Search for the cell housing the specified text and yield its [x, y] center coordinate. 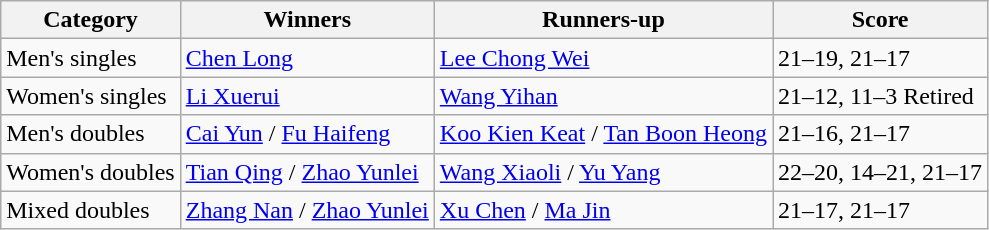
Men's singles [90, 58]
Women's singles [90, 96]
Chen Long [307, 58]
21–16, 21–17 [880, 134]
21–12, 11–3 Retired [880, 96]
Xu Chen / Ma Jin [603, 210]
Runners-up [603, 20]
Lee Chong Wei [603, 58]
Winners [307, 20]
22–20, 14–21, 21–17 [880, 172]
Koo Kien Keat / Tan Boon Heong [603, 134]
21–17, 21–17 [880, 210]
Category [90, 20]
Score [880, 20]
Women's doubles [90, 172]
Li Xuerui [307, 96]
Wang Yihan [603, 96]
Zhang Nan / Zhao Yunlei [307, 210]
Wang Xiaoli / Yu Yang [603, 172]
21–19, 21–17 [880, 58]
Tian Qing / Zhao Yunlei [307, 172]
Men's doubles [90, 134]
Mixed doubles [90, 210]
Cai Yun / Fu Haifeng [307, 134]
